Find where the given text appears and provide that cell's center as (X, Y) coordinate. 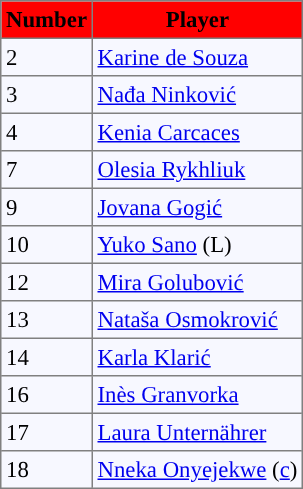
16 (47, 395)
18 (47, 470)
7 (47, 170)
14 (47, 357)
2 (47, 57)
Karla Klarić (197, 357)
13 (47, 320)
Yuko Sano (L) (197, 245)
Laura Unternährer (197, 432)
Mira Golubović (197, 282)
10 (47, 245)
9 (47, 207)
17 (47, 432)
Jovana Gogić (197, 207)
Number (47, 20)
Inès Granvorka (197, 395)
3 (47, 95)
12 (47, 282)
Nataša Osmokrović (197, 320)
Kenia Carcaces (197, 132)
Player (197, 20)
Nneka Onyejekwe (c) (197, 470)
Nađa Ninković (197, 95)
Karine de Souza (197, 57)
Olesia Rykhliuk (197, 170)
4 (47, 132)
